Find where the given text appears and provide that cell's center as [x, y] coordinate. 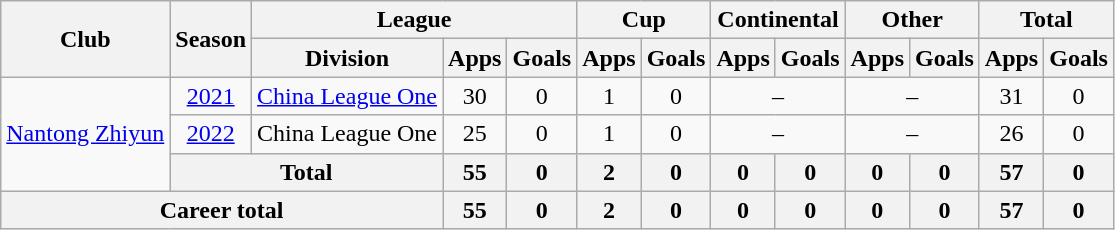
26 [1011, 134]
Division [348, 58]
Career total [222, 210]
Continental [778, 20]
Nantong Zhiyun [86, 134]
31 [1011, 96]
Other [912, 20]
League [414, 20]
2022 [211, 134]
30 [475, 96]
25 [475, 134]
Club [86, 39]
Season [211, 39]
Cup [644, 20]
2021 [211, 96]
